Locate the cell with the specified text and output its [X, Y] center coordinate. 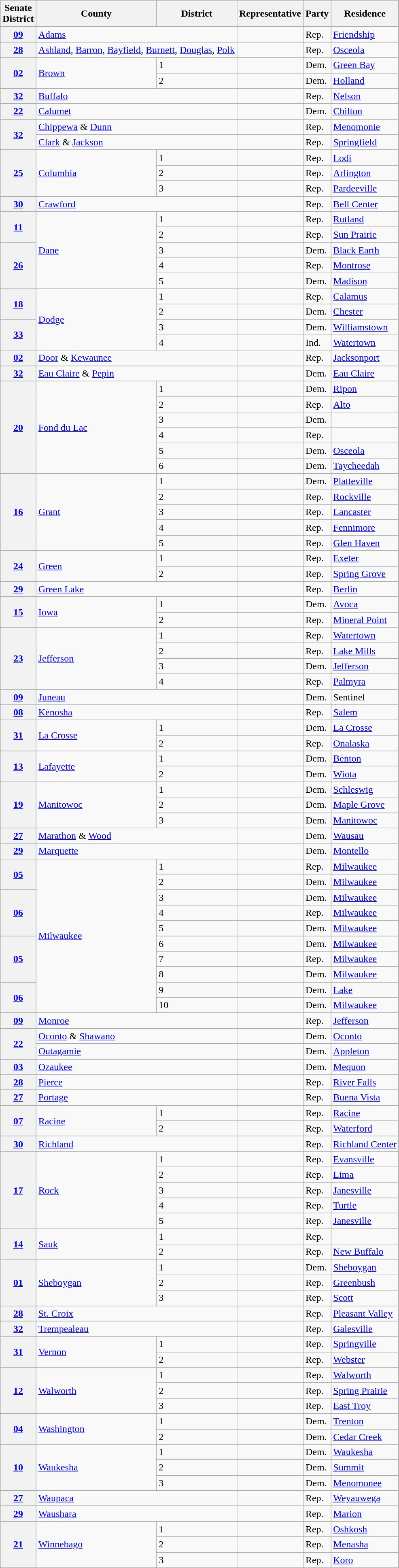
Wiota [365, 774]
Trempealeau [136, 1329]
Jacksonport [365, 358]
Calamus [365, 296]
Vernon [96, 1352]
Greenbush [365, 1283]
Party [317, 14]
Green [96, 566]
19 [18, 805]
Rock [96, 1190]
Menomonie [365, 127]
Ozaukee [136, 1067]
District [197, 14]
Clark & Jackson [136, 142]
St. Croix [136, 1313]
07 [18, 1121]
Avoca [365, 604]
Fennimore [365, 528]
Lima [365, 1174]
15 [18, 612]
Ripon [365, 389]
Sentinel [365, 697]
Scott [365, 1298]
11 [18, 227]
Schleswig [365, 789]
Oshkosh [365, 1529]
25 [18, 173]
Menasha [365, 1545]
County [96, 14]
Lafayette [96, 766]
16 [18, 512]
7 [197, 959]
Dane [96, 250]
Richland Center [365, 1144]
Buffalo [136, 96]
Maple Grove [365, 805]
Lodi [365, 157]
Ashland, Barron, Bayfield, Burnett, Douglas, Polk [136, 50]
Grant [96, 512]
Berlin [365, 589]
Fond du Lac [96, 427]
Spring Prairie [365, 1390]
Chilton [365, 111]
Salem [365, 713]
Trenton [365, 1421]
Springfield [365, 142]
Crawford [136, 204]
Arlington [365, 173]
Onalaska [365, 743]
01 [18, 1283]
Nelson [365, 96]
Waushara [136, 1514]
21 [18, 1545]
20 [18, 427]
03 [18, 1067]
Dodge [96, 319]
Adams [136, 34]
Madison [365, 281]
Black Earth [365, 250]
Green Lake [136, 589]
Marathon & Wood [136, 836]
Palmyra [365, 681]
Kenosha [136, 713]
New Buffalo [365, 1252]
Lake Mills [365, 651]
Columbia [96, 173]
Springville [365, 1344]
Cedar Creek [365, 1437]
Koro [365, 1560]
East Troy [365, 1406]
23 [18, 658]
Weyauwega [365, 1498]
Rutland [365, 219]
Marquette [136, 851]
Mineral Point [365, 620]
Taycheedah [365, 466]
Chippewa & Dunn [136, 127]
18 [18, 304]
Oconto [365, 1036]
Lake [365, 990]
Sauk [96, 1244]
Marion [365, 1514]
33 [18, 335]
Green Bay [365, 65]
Oconto & Shawano [136, 1036]
17 [18, 1190]
Door & Kewaunee [136, 358]
14 [18, 1244]
Washington [96, 1429]
Waterford [365, 1128]
Webster [365, 1360]
24 [18, 566]
Lancaster [365, 512]
Outagamie [136, 1051]
Platteville [365, 481]
Friendship [365, 34]
Monroe [136, 1021]
Sun Prairie [365, 235]
Pardeeville [365, 188]
Richland [136, 1144]
Evansville [365, 1159]
Galesville [365, 1329]
River Falls [365, 1082]
Exeter [365, 558]
Pierce [136, 1082]
Bell Center [365, 204]
13 [18, 766]
Representative [270, 14]
SenateDistrict [18, 14]
Menomonee [365, 1483]
Glen Haven [365, 543]
Turtle [365, 1206]
Pleasant Valley [365, 1313]
8 [197, 974]
Benton [365, 759]
Montello [365, 851]
Ind. [317, 343]
Winnebago [96, 1545]
Mequon [365, 1067]
Residence [365, 14]
Montrose [365, 266]
Chester [365, 312]
Buena Vista [365, 1098]
08 [18, 713]
Alto [365, 404]
Holland [365, 81]
Juneau [136, 697]
Waupaca [136, 1498]
Appleton [365, 1051]
Rockville [365, 497]
Williamstown [365, 327]
Calumet [136, 111]
9 [197, 990]
Eau Claire & Pepin [136, 373]
Eau Claire [365, 373]
Iowa [96, 612]
04 [18, 1429]
Brown [96, 73]
Spring Grove [365, 574]
Wausau [365, 836]
Portage [136, 1098]
12 [18, 1390]
26 [18, 266]
Summit [365, 1468]
